Detect which cell encompasses the target text, then output its [x, y] center coordinate. 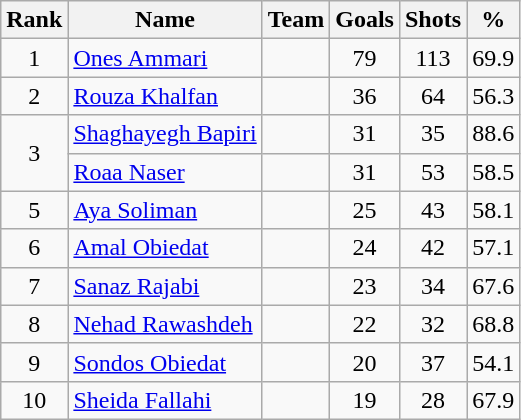
54.1 [494, 362]
10 [34, 400]
32 [432, 324]
57.1 [494, 248]
Goals [365, 20]
67.9 [494, 400]
5 [34, 210]
22 [365, 324]
Name [165, 20]
Aya Soliman [165, 210]
19 [365, 400]
6 [34, 248]
Amal Obiedat [165, 248]
8 [34, 324]
23 [365, 286]
Roaa Naser [165, 172]
68.8 [494, 324]
64 [432, 96]
34 [432, 286]
36 [365, 96]
53 [432, 172]
Rouza Khalfan [165, 96]
113 [432, 58]
9 [34, 362]
20 [365, 362]
37 [432, 362]
% [494, 20]
Nehad Rawashdeh [165, 324]
28 [432, 400]
Sheida Fallahi [165, 400]
Team [296, 20]
Ones Ammari [165, 58]
3 [34, 153]
Sanaz Rajabi [165, 286]
Sondos Obiedat [165, 362]
1 [34, 58]
56.3 [494, 96]
58.1 [494, 210]
88.6 [494, 134]
Shaghayegh Bapiri [165, 134]
35 [432, 134]
25 [365, 210]
42 [432, 248]
2 [34, 96]
79 [365, 58]
58.5 [494, 172]
Shots [432, 20]
7 [34, 286]
Rank [34, 20]
43 [432, 210]
67.6 [494, 286]
24 [365, 248]
69.9 [494, 58]
